Extract the (x, y) coordinate from the center of the cell holding the provided text.  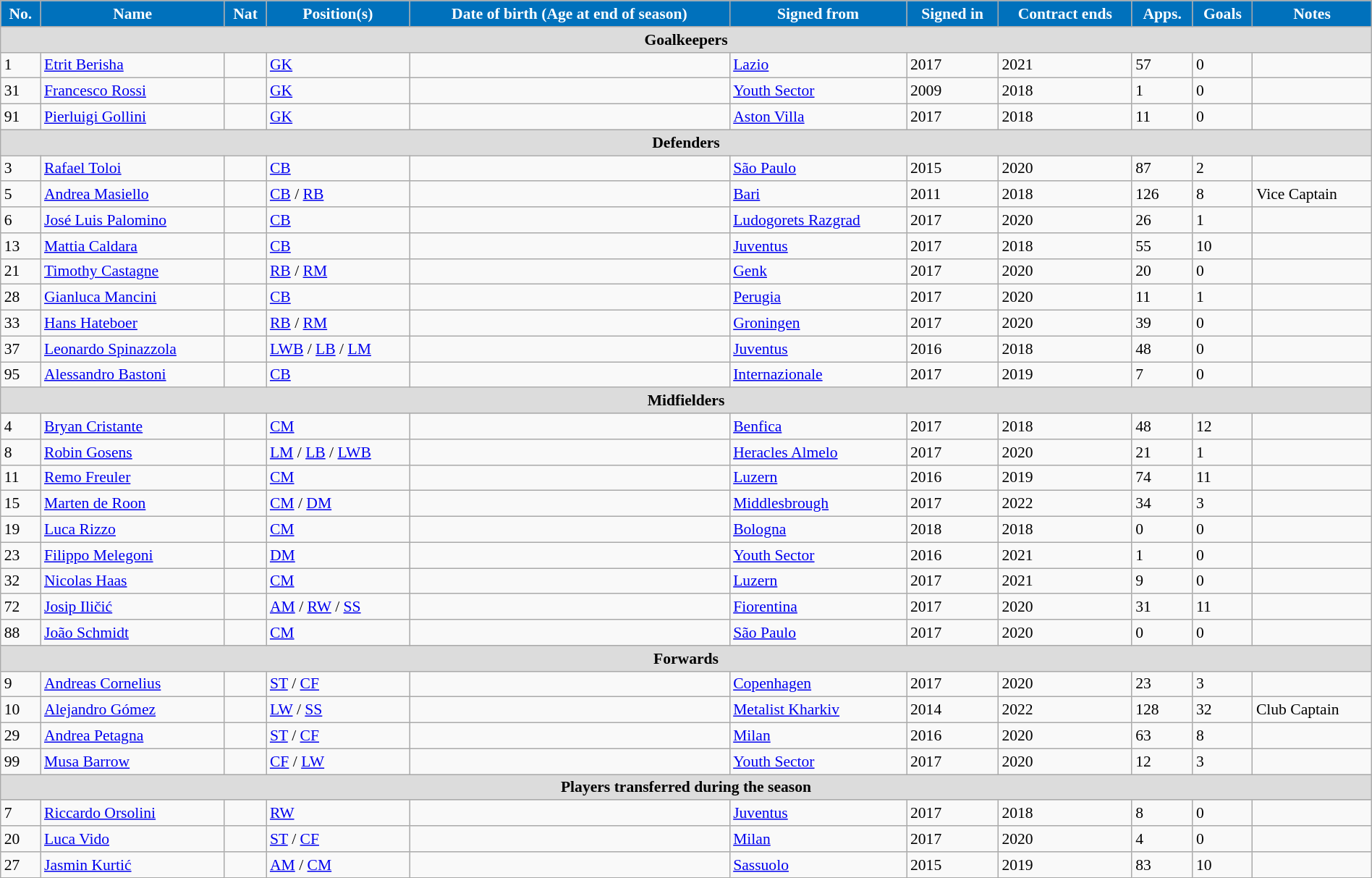
15 (20, 504)
Notes (1312, 14)
LWB / LB / LM (338, 349)
Copenhagen (818, 684)
Etrit Berisha (132, 65)
Club Captain (1312, 710)
Mattia Caldara (132, 246)
128 (1162, 710)
Date of birth (Age at end of season) (569, 14)
Luca Vido (132, 839)
39 (1162, 324)
Andreas Cornelius (132, 684)
2 (1223, 169)
34 (1162, 504)
LM / LB / LWB (338, 452)
Bari (818, 195)
Jasmin Kurtić (132, 865)
DM (338, 555)
Forwards (686, 659)
29 (20, 736)
Rafael Toloi (132, 169)
Alessandro Bastoni (132, 375)
74 (1162, 478)
Bryan Cristante (132, 426)
Hans Hateboer (132, 324)
Remo Freuler (132, 478)
Benfica (818, 426)
55 (1162, 246)
Nicolas Haas (132, 581)
Middlesbrough (818, 504)
126 (1162, 195)
13 (20, 246)
CF / LW (338, 761)
Perugia (818, 297)
57 (1162, 65)
Groningen (818, 324)
87 (1162, 169)
Contract ends (1065, 14)
CM / DM (338, 504)
RW (338, 814)
Fiorentina (818, 607)
28 (20, 297)
Signed in (952, 14)
99 (20, 761)
Heracles Almelo (818, 452)
Andrea Masiello (132, 195)
LW / SS (338, 710)
2009 (952, 91)
Aston Villa (818, 117)
Francesco Rossi (132, 91)
Midfielders (686, 401)
João Schmidt (132, 633)
Sassuolo (818, 865)
37 (20, 349)
33 (20, 324)
CB / RB (338, 195)
Apps. (1162, 14)
Marten de Roon (132, 504)
Position(s) (338, 14)
95 (20, 375)
Vice Captain (1312, 195)
Defenders (686, 143)
Andrea Petagna (132, 736)
Lazio (818, 65)
Name (132, 14)
Luca Rizzo (132, 530)
72 (20, 607)
5 (20, 195)
No. (20, 14)
88 (20, 633)
Josip Iličić (132, 607)
27 (20, 865)
Gianluca Mancini (132, 297)
63 (1162, 736)
Goalkeepers (686, 40)
Alejandro Gómez (132, 710)
91 (20, 117)
Timothy Castagne (132, 271)
2014 (952, 710)
Pierluigi Gollini (132, 117)
José Luis Palomino (132, 220)
Goals (1223, 14)
Signed from (818, 14)
Metalist Kharkiv (818, 710)
6 (20, 220)
Riccardo Orsolini (132, 814)
Nat (245, 14)
Musa Barrow (132, 761)
Robin Gosens (132, 452)
AM / RW / SS (338, 607)
2011 (952, 195)
19 (20, 530)
AM / CM (338, 865)
Leonardo Spinazzola (132, 349)
26 (1162, 220)
83 (1162, 865)
Players transferred during the season (686, 788)
Genk (818, 271)
Ludogorets Razgrad (818, 220)
Filippo Melegoni (132, 555)
Bologna (818, 530)
Internazionale (818, 375)
